Output the [x, y] coordinate of the center of the cell containing the given text.  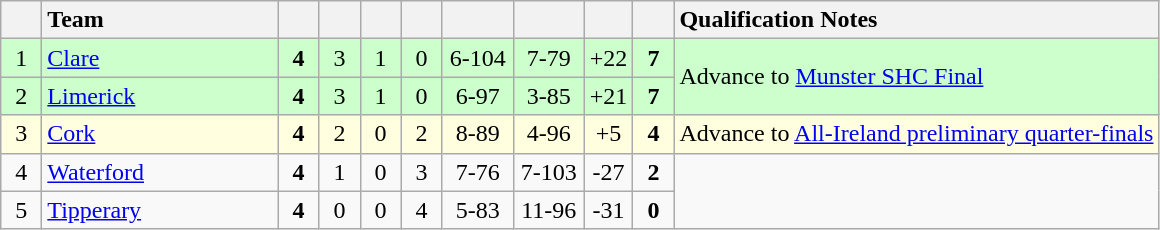
8-89 [478, 134]
-31 [608, 210]
4-96 [548, 134]
Qualification Notes [916, 20]
Tipperary [160, 210]
5-83 [478, 210]
Advance to Munster SHC Final [916, 77]
Team [160, 20]
Advance to All-Ireland preliminary quarter-finals [916, 134]
6-97 [478, 96]
5 [22, 210]
6-104 [478, 58]
Limerick [160, 96]
-27 [608, 172]
+5 [608, 134]
3-85 [548, 96]
11-96 [548, 210]
+21 [608, 96]
Waterford [160, 172]
7-103 [548, 172]
7-79 [548, 58]
Clare [160, 58]
+22 [608, 58]
7-76 [478, 172]
Cork [160, 134]
